Capture the cell that displays the provided text and extract its [X, Y] central coordinate. 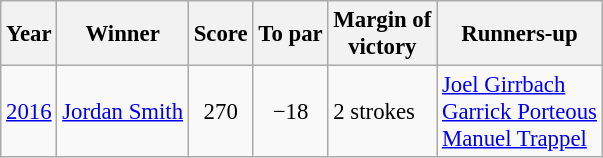
Winner [122, 34]
−18 [290, 112]
Joel Girrbach Garrick Porteous Manuel Trappel [520, 112]
To par [290, 34]
270 [220, 112]
Margin ofvictory [382, 34]
Year [29, 34]
Score [220, 34]
2 strokes [382, 112]
Jordan Smith [122, 112]
Runners-up [520, 34]
2016 [29, 112]
